Pinpoint the cell where the given text exists, returning its (x, y) midpoint coordinate. 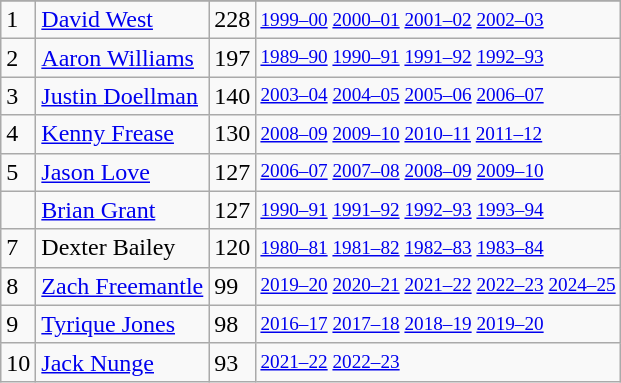
Brian Grant (122, 210)
228 (232, 20)
2006–07 2007–08 2008–09 2009–10 (438, 172)
93 (232, 362)
1980–81 1981–82 1982–83 1983–84 (438, 248)
8 (18, 286)
David West (122, 20)
1999–00 2000–01 2001–02 2002–03 (438, 20)
2019–20 2020–21 2021–22 2022–23 2024–25 (438, 286)
140 (232, 96)
Dexter Bailey (122, 248)
9 (18, 324)
Justin Doellman (122, 96)
Jason Love (122, 172)
Kenny Frease (122, 134)
98 (232, 324)
2 (18, 58)
2008–09 2009–10 2010–11 2011–12 (438, 134)
130 (232, 134)
5 (18, 172)
Aaron Williams (122, 58)
2003–04 2004–05 2005–06 2006–07 (438, 96)
99 (232, 286)
1 (18, 20)
2016–17 2017–18 2018–19 2019–20 (438, 324)
197 (232, 58)
Zach Freemantle (122, 286)
4 (18, 134)
Tyrique Jones (122, 324)
2021–22 2022–23 (438, 362)
Jack Nunge (122, 362)
1990–91 1991–92 1992–93 1993–94 (438, 210)
10 (18, 362)
1989–90 1990–91 1991–92 1992–93 (438, 58)
3 (18, 96)
7 (18, 248)
120 (232, 248)
